Search for the cell housing the specified text and yield its [X, Y] center coordinate. 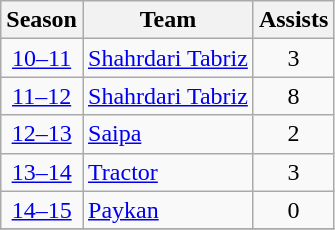
8 [293, 96]
Season [42, 20]
Assists [293, 20]
10–11 [42, 58]
14–15 [42, 210]
12–13 [42, 134]
Paykan [168, 210]
Tractor [168, 172]
Saipa [168, 134]
0 [293, 210]
2 [293, 134]
13–14 [42, 172]
Team [168, 20]
11–12 [42, 96]
